Capture the cell that displays the provided text and extract its [x, y] central coordinate. 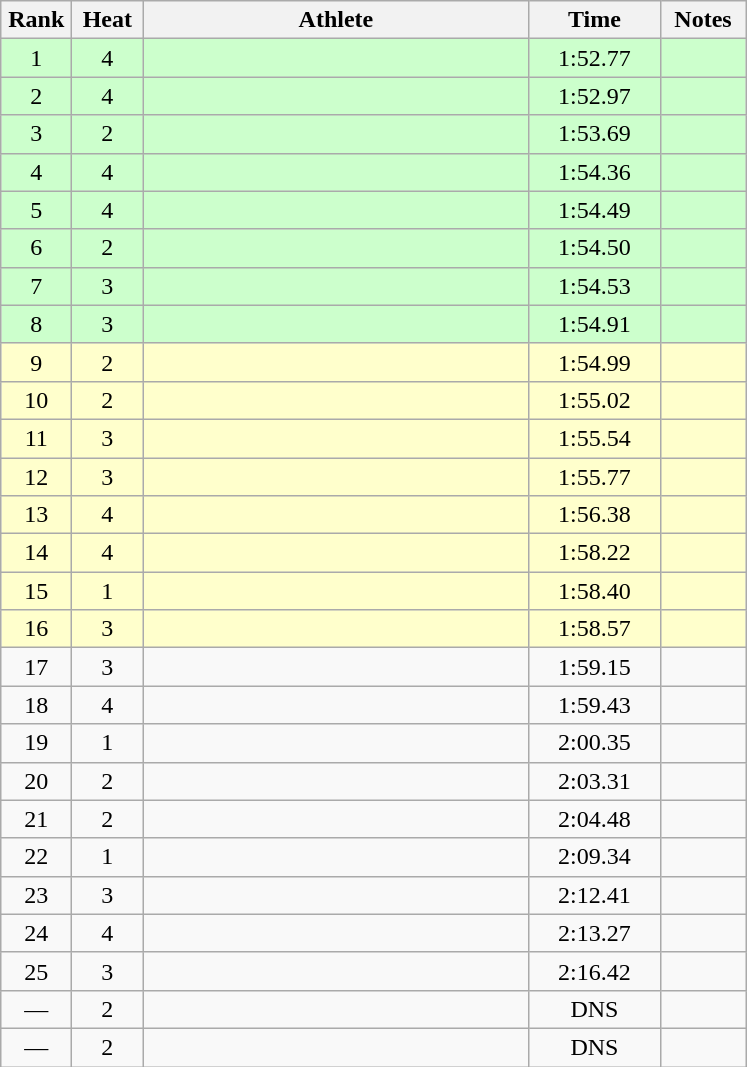
1:54.49 [594, 210]
1:52.77 [594, 58]
Rank [36, 20]
2:03.31 [594, 781]
1:55.02 [594, 400]
1:55.54 [594, 438]
1:59.43 [594, 705]
1:55.77 [594, 477]
9 [36, 362]
16 [36, 629]
1:58.22 [594, 553]
13 [36, 515]
1:54.50 [594, 248]
11 [36, 438]
1:59.15 [594, 667]
14 [36, 553]
Heat [108, 20]
23 [36, 895]
1:56.38 [594, 515]
1:54.91 [594, 324]
2:09.34 [594, 857]
2:12.41 [594, 895]
Time [594, 20]
21 [36, 819]
1:53.69 [594, 134]
12 [36, 477]
18 [36, 705]
20 [36, 781]
1:58.57 [594, 629]
17 [36, 667]
22 [36, 857]
19 [36, 743]
10 [36, 400]
1:54.99 [594, 362]
Notes [703, 20]
2:04.48 [594, 819]
2:16.42 [594, 971]
1:52.97 [594, 96]
15 [36, 591]
24 [36, 933]
2:13.27 [594, 933]
1:58.40 [594, 591]
5 [36, 210]
1:54.53 [594, 286]
7 [36, 286]
2:00.35 [594, 743]
6 [36, 248]
25 [36, 971]
1:54.36 [594, 172]
Athlete [336, 20]
8 [36, 324]
